Find where the given text appears and provide that cell's center as (X, Y) coordinate. 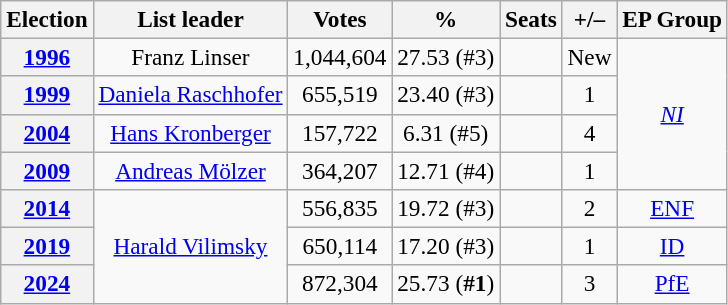
Andreas Mölzer (190, 170)
ID (672, 246)
2009 (47, 170)
New (590, 57)
Election (47, 19)
2004 (47, 133)
1996 (47, 57)
19.72 (#3) (446, 208)
List leader (190, 19)
Daniela Raschhofer (190, 95)
27.53 (#3) (446, 57)
872,304 (340, 284)
Seats (532, 19)
556,835 (340, 208)
Hans Kronberger (190, 133)
Franz Linser (190, 57)
ENF (672, 208)
655,519 (340, 95)
% (446, 19)
+/– (590, 19)
17.20 (#3) (446, 246)
3 (590, 284)
2014 (47, 208)
23.40 (#3) (446, 95)
EP Group (672, 19)
650,114 (340, 246)
1999 (47, 95)
2024 (47, 284)
Harald Vilimsky (190, 246)
12.71 (#4) (446, 170)
6.31 (#5) (446, 133)
1,044,604 (340, 57)
364,207 (340, 170)
2019 (47, 246)
NI (672, 114)
4 (590, 133)
Votes (340, 19)
25.73 (#1) (446, 284)
157,722 (340, 133)
2 (590, 208)
PfE (672, 284)
